Pinpoint the cell where the given text exists, returning its [x, y] midpoint coordinate. 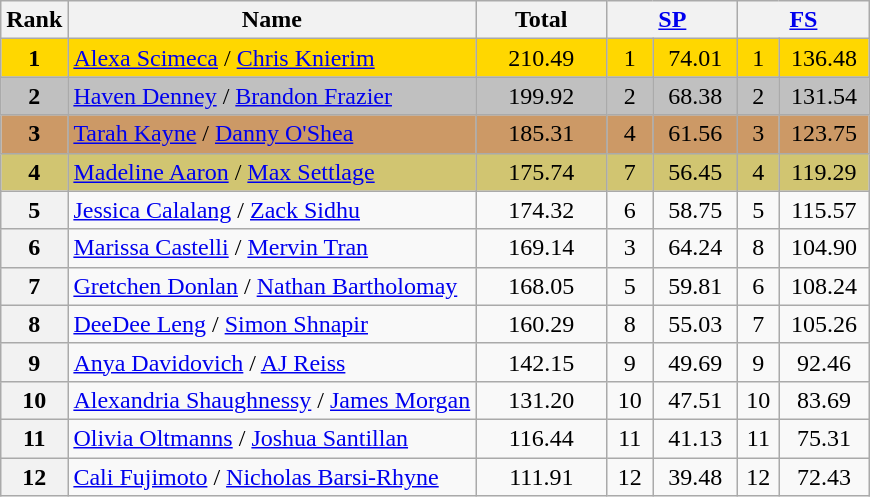
Alexandria Shaughnessy / James Morgan [272, 400]
92.46 [824, 362]
111.91 [542, 477]
56.45 [696, 172]
Jessica Calalang / Zack Sidhu [272, 210]
Haven Denney / Brandon Frazier [272, 96]
169.14 [542, 248]
Tarah Kayne / Danny O'Shea [272, 134]
49.69 [696, 362]
55.03 [696, 324]
199.92 [542, 96]
DeeDee Leng / Simon Shnapir [272, 324]
FS [804, 20]
64.24 [696, 248]
108.24 [824, 286]
131.54 [824, 96]
58.75 [696, 210]
39.48 [696, 477]
115.57 [824, 210]
59.81 [696, 286]
47.51 [696, 400]
185.31 [542, 134]
Olivia Oltmanns / Joshua Santillan [272, 438]
104.90 [824, 248]
131.20 [542, 400]
61.56 [696, 134]
175.74 [542, 172]
Name [272, 20]
68.38 [696, 96]
Marissa Castelli / Mervin Tran [272, 248]
Gretchen Donlan / Nathan Bartholomay [272, 286]
Total [542, 20]
Madeline Aaron / Max Settlage [272, 172]
41.13 [696, 438]
SP [672, 20]
160.29 [542, 324]
Rank [34, 20]
83.69 [824, 400]
136.48 [824, 58]
75.31 [824, 438]
Anya Davidovich / AJ Reiss [272, 362]
123.75 [824, 134]
Cali Fujimoto / Nicholas Barsi-Rhyne [272, 477]
142.15 [542, 362]
105.26 [824, 324]
168.05 [542, 286]
72.43 [824, 477]
116.44 [542, 438]
174.32 [542, 210]
74.01 [696, 58]
Alexa Scimeca / Chris Knierim [272, 58]
210.49 [542, 58]
119.29 [824, 172]
